For the text-containing cell, return its midpoint in [x, y] coordinate format. 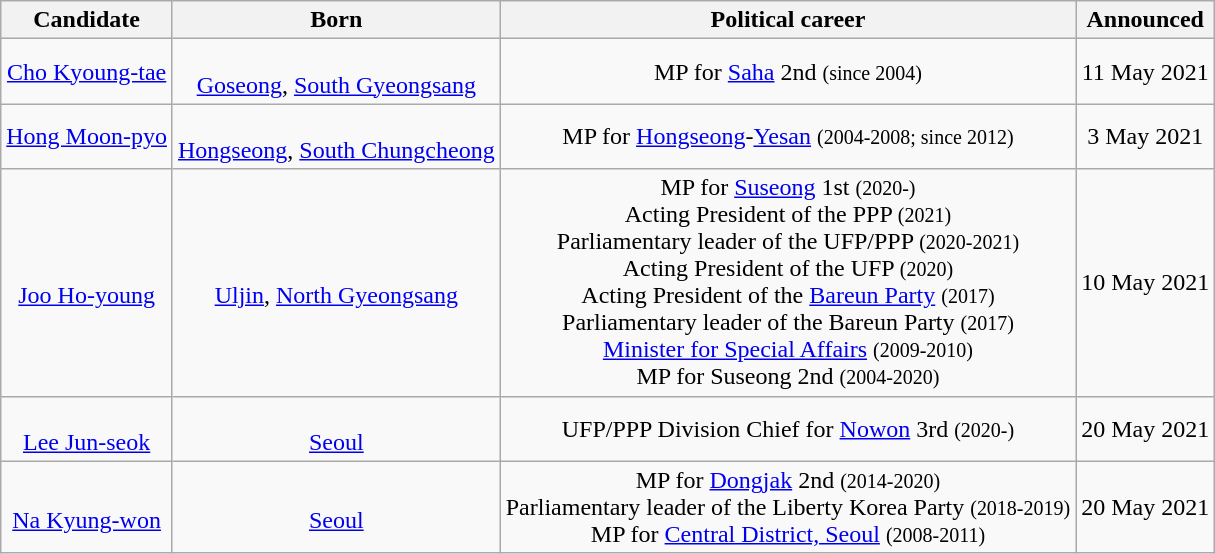
10 May 2021 [1146, 282]
Joo Ho-young [87, 282]
11 May 2021 [1146, 72]
MP for Saha 2nd (since 2004) [788, 72]
Na Kyung-won [87, 507]
Lee Jun-seok [87, 428]
Announced [1146, 20]
UFP/PPP Division Chief for Nowon 3rd (2020-) [788, 428]
Born [336, 20]
3 May 2021 [1146, 136]
Cho Kyoung-tae [87, 72]
Goseong, South Gyeongsang [336, 72]
MP for Hongseong-Yesan (2004-2008; since 2012) [788, 136]
MP for Dongjak 2nd (2014-2020)Parliamentary leader of the Liberty Korea Party (2018-2019)MP for Central District, Seoul (2008-2011) [788, 507]
Hong Moon-pyo [87, 136]
Candidate [87, 20]
Hongseong, South Chungcheong [336, 136]
Uljin, North Gyeongsang [336, 282]
Political career [788, 20]
